Determine the (X, Y) coordinate at the center of the cell enclosing the given text.  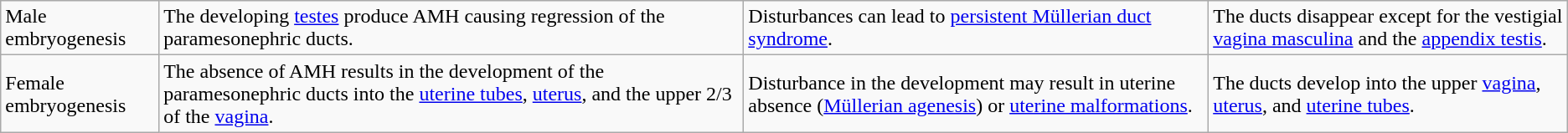
Male embryogenesis (80, 28)
The developing testes produce AMH causing regression of the paramesonephric ducts. (451, 28)
Disturbance in the development may result in uterine absence (Müllerian agenesis) or uterine malformations. (977, 94)
The ducts develop into the upper vagina, uterus, and uterine tubes. (1389, 94)
Female embryogenesis (80, 94)
The ducts disappear except for the vestigial vagina masculina and the appendix testis. (1389, 28)
Disturbances can lead to persistent Müllerian duct syndrome. (977, 28)
The absence of AMH results in the development of the paramesonephric ducts into the uterine tubes, uterus, and the upper 2/3 of the vagina. (451, 94)
